Search for the cell housing the specified text and yield its [X, Y] center coordinate. 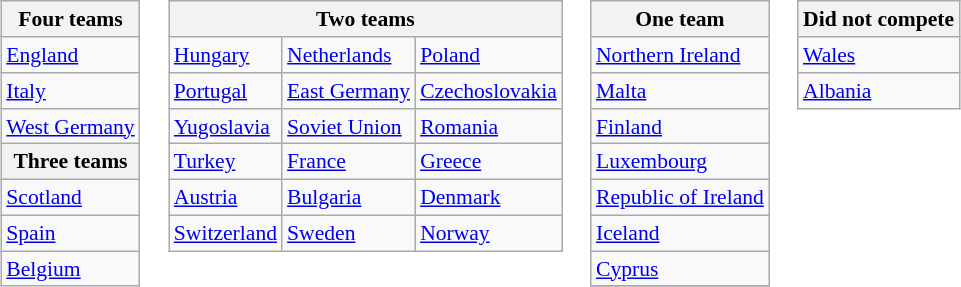
Poland [488, 55]
Portugal [226, 91]
Scotland [70, 197]
Denmark [488, 197]
Malta [680, 91]
One team [680, 19]
East Germany [348, 91]
Yugoslavia [226, 126]
Finland [680, 126]
Belgium [70, 269]
Italy [70, 91]
Two teams [366, 19]
Austria [226, 197]
Cyprus [680, 269]
Republic of Ireland [680, 197]
Luxembourg [680, 162]
Greece [488, 162]
Bulgaria [348, 197]
Three teams [70, 162]
Spain [70, 233]
Romania [488, 126]
Soviet Union [348, 126]
Wales [878, 55]
Did not compete [878, 19]
Switzerland [226, 233]
Czechoslovakia [488, 91]
Hungary [226, 55]
Turkey [226, 162]
West Germany [70, 126]
Albania [878, 91]
Iceland [680, 233]
Sweden [348, 233]
France [348, 162]
Norway [488, 233]
Four teams [70, 19]
England [70, 55]
Netherlands [348, 55]
Northern Ireland [680, 55]
